Capture the cell that displays the provided text and extract its (x, y) central coordinate. 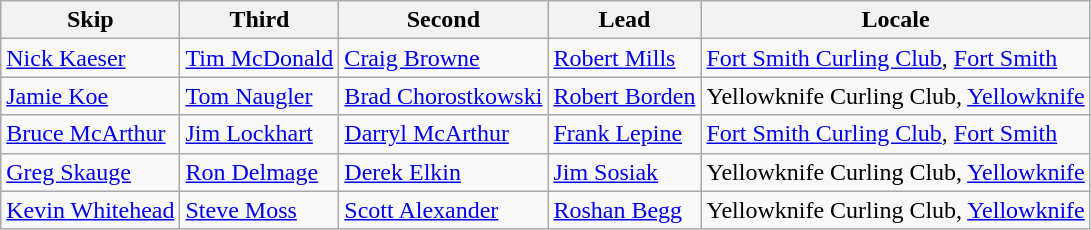
Steve Moss (260, 210)
Brad Chorostkowski (444, 96)
Scott Alexander (444, 210)
Second (444, 20)
Craig Browne (444, 58)
Frank Lepine (624, 134)
Lead (624, 20)
Darryl McArthur (444, 134)
Locale (896, 20)
Skip (90, 20)
Roshan Begg (624, 210)
Greg Skauge (90, 172)
Nick Kaeser (90, 58)
Jim Lockhart (260, 134)
Robert Mills (624, 58)
Kevin Whitehead (90, 210)
Jamie Koe (90, 96)
Ron Delmage (260, 172)
Tom Naugler (260, 96)
Robert Borden (624, 96)
Third (260, 20)
Jim Sosiak (624, 172)
Bruce McArthur (90, 134)
Tim McDonald (260, 58)
Derek Elkin (444, 172)
